Detect which cell encompasses the target text, then output its [x, y] center coordinate. 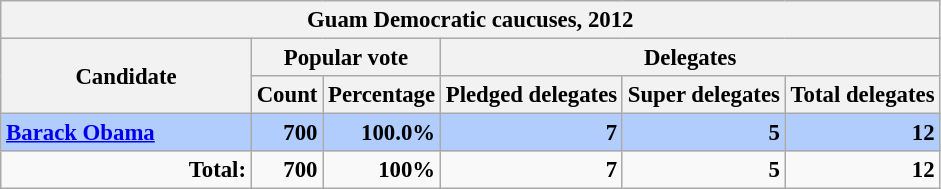
100% [382, 170]
Count [286, 95]
Candidate [126, 76]
Total: [126, 170]
Super delegates [704, 95]
Percentage [382, 95]
Total delegates [862, 95]
100.0% [382, 133]
Popular vote [346, 58]
Pledged delegates [531, 95]
Barack Obama [126, 133]
Delegates [690, 58]
Guam Democratic caucuses, 2012 [470, 20]
